Provide the [X, Y] coordinate of the cell's center where the given text is located.  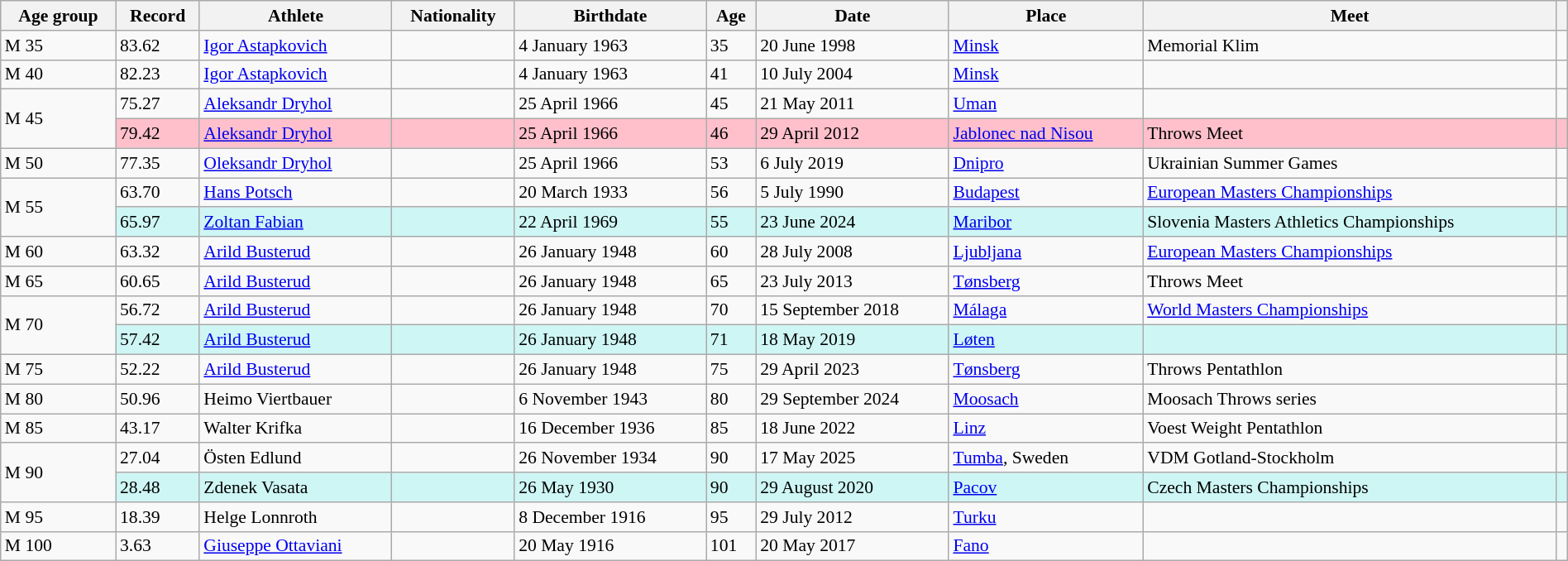
57.42 [157, 340]
63.70 [157, 193]
Budapest [1045, 193]
Nationality [453, 16]
60.65 [157, 281]
M 80 [58, 399]
Zoltan Fabian [295, 223]
55 [731, 223]
Dnipro [1045, 163]
M 85 [58, 429]
63.32 [157, 252]
5 July 1990 [852, 193]
65 [731, 281]
3.63 [157, 546]
22 April 1969 [610, 223]
Fano [1045, 546]
M 35 [58, 46]
Maribor [1045, 223]
Memorial Klim [1350, 46]
Slovenia Masters Athletics Championships [1350, 223]
Age [731, 16]
70 [731, 310]
Throws Pentathlon [1350, 370]
Athlete [295, 16]
20 May 1916 [610, 546]
M 40 [58, 74]
21 May 2011 [852, 104]
Giuseppe Ottaviani [295, 546]
85 [731, 429]
Moosach Throws series [1350, 399]
8 December 1916 [610, 517]
43.17 [157, 429]
Turku [1045, 517]
Málaga [1045, 310]
Place [1045, 16]
41 [731, 74]
6 November 1943 [610, 399]
18 May 2019 [852, 340]
28.48 [157, 487]
Moosach [1045, 399]
77.35 [157, 163]
Czech Masters Championships [1350, 487]
75 [731, 370]
80 [731, 399]
16 December 1936 [610, 429]
71 [731, 340]
23 July 2013 [852, 281]
M 50 [58, 163]
52.22 [157, 370]
29 July 2012 [852, 517]
101 [731, 546]
Walter Krifka [295, 429]
Zdenek Vasata [295, 487]
M 100 [58, 546]
Oleksandr Dryhol [295, 163]
Birthdate [610, 16]
M 75 [58, 370]
27.04 [157, 458]
M 90 [58, 473]
26 November 1934 [610, 458]
79.42 [157, 134]
Record [157, 16]
20 May 2017 [852, 546]
Tumba, Sweden [1045, 458]
Jablonec nad Nisou [1045, 134]
Pacov [1045, 487]
56 [731, 193]
Hans Potsch [295, 193]
20 June 1998 [852, 46]
M 95 [58, 517]
Linz [1045, 429]
20 March 1933 [610, 193]
83.62 [157, 46]
Løten [1045, 340]
23 June 2024 [852, 223]
56.72 [157, 310]
18.39 [157, 517]
M 70 [58, 324]
M 65 [58, 281]
Östen Edlund [295, 458]
45 [731, 104]
82.23 [157, 74]
95 [731, 517]
50.96 [157, 399]
75.27 [157, 104]
10 July 2004 [852, 74]
17 May 2025 [852, 458]
VDM Gotland-Stockholm [1350, 458]
Ljubljana [1045, 252]
29 April 2023 [852, 370]
35 [731, 46]
46 [731, 134]
Age group [58, 16]
M 60 [58, 252]
M 55 [58, 207]
28 July 2008 [852, 252]
Ukrainian Summer Games [1350, 163]
53 [731, 163]
World Masters Championships [1350, 310]
M 45 [58, 119]
15 September 2018 [852, 310]
Heimo Viertbauer [295, 399]
Meet [1350, 16]
Date [852, 16]
29 August 2020 [852, 487]
6 July 2019 [852, 163]
26 May 1930 [610, 487]
65.97 [157, 223]
Helge Lonnroth [295, 517]
60 [731, 252]
18 June 2022 [852, 429]
29 September 2024 [852, 399]
Uman [1045, 104]
29 April 2012 [852, 134]
Voest Weight Pentathlon [1350, 429]
